Detect which cell encompasses the target text, then output its (X, Y) center coordinate. 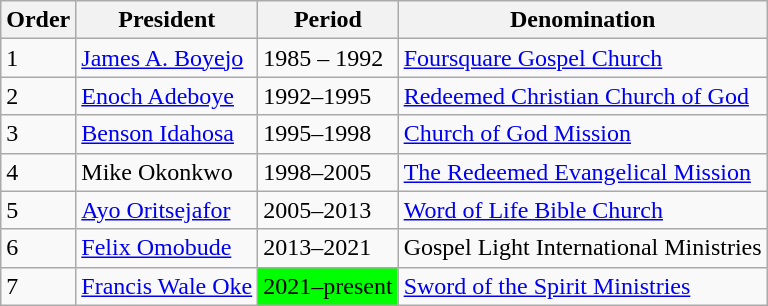
2021–present (328, 286)
1995–1998 (328, 134)
Enoch Adeboye (167, 96)
Foursquare Gospel Church (582, 58)
1 (38, 58)
3 (38, 134)
Redeemed Christian Church of God (582, 96)
Sword of the Spirit Ministries (582, 286)
7 (38, 286)
Order (38, 20)
5 (38, 210)
Ayo Oritsejafor (167, 210)
Mike Okonkwo (167, 172)
1985 – 1992 (328, 58)
Felix Omobude (167, 248)
1992–1995 (328, 96)
2013–2021 (328, 248)
Word of Life Bible Church (582, 210)
6 (38, 248)
The Redeemed Evangelical Mission (582, 172)
Francis Wale Oke (167, 286)
2005–2013 (328, 210)
4 (38, 172)
Gospel Light International Ministries (582, 248)
2 (38, 96)
James A. Boyejo (167, 58)
Church of God Mission (582, 134)
President (167, 20)
1998–2005 (328, 172)
Denomination (582, 20)
Benson Idahosa (167, 134)
Period (328, 20)
